Extract the [x, y] coordinate from the center of the cell holding the provided text.  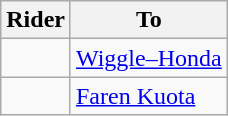
Wiggle–Honda [148, 58]
Rider [36, 20]
To [148, 20]
Faren Kuota [148, 96]
